Extract the [x, y] coordinate from the center of the cell holding the provided text.  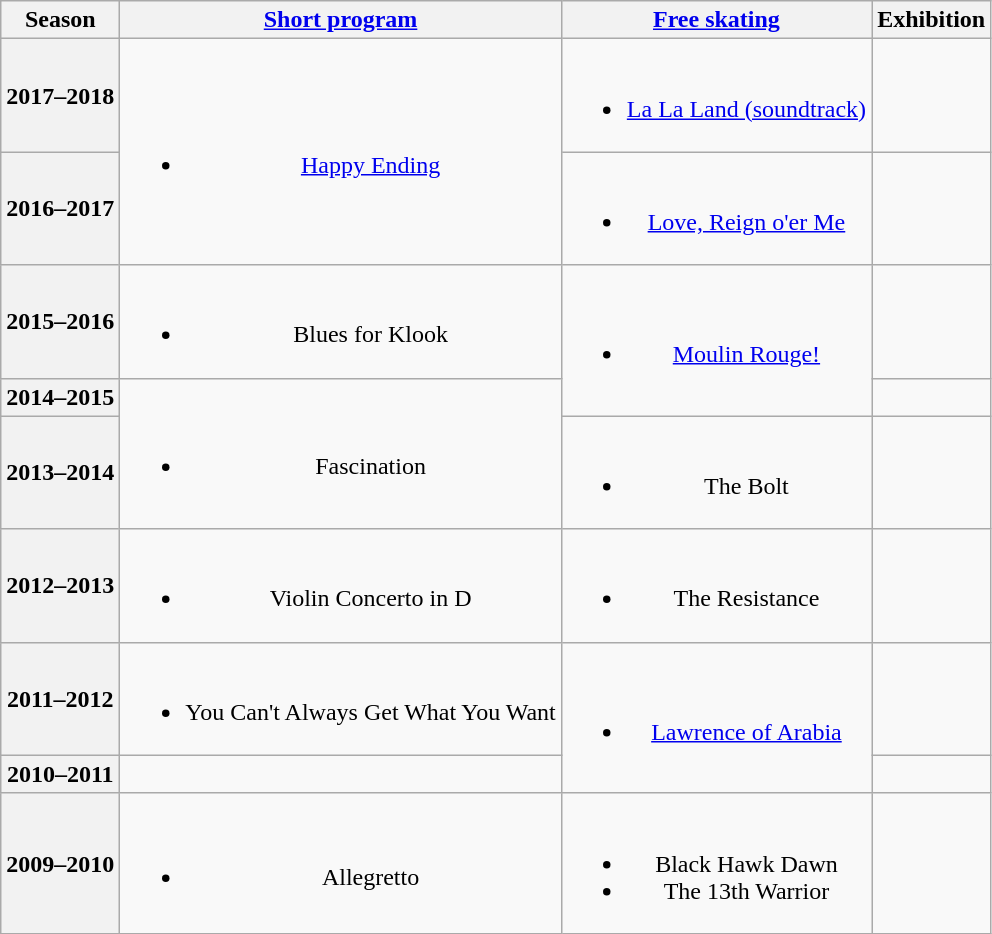
2009–2010 [60, 863]
2016–2017 [60, 208]
Love, Reign o'er Me [716, 208]
Blues for Klook [340, 322]
Exhibition [932, 20]
Lawrence of Arabia [716, 718]
2015–2016 [60, 322]
You Can't Always Get What You Want [340, 698]
2014–2015 [60, 397]
Short program [340, 20]
The Bolt [716, 472]
Black Hawk Dawn The 13th Warrior [716, 863]
2011–2012 [60, 698]
2010–2011 [60, 774]
Happy Ending [340, 152]
Free skating [716, 20]
Moulin Rouge! [716, 340]
Season [60, 20]
Violin Concerto in D [340, 586]
2012–2013 [60, 586]
Allegretto [340, 863]
The Resistance [716, 586]
La La Land (soundtrack) [716, 96]
2013–2014 [60, 472]
2017–2018 [60, 96]
Fascination [340, 454]
